Return the (X, Y) coordinate for the center point of the cell that contains the specified text.  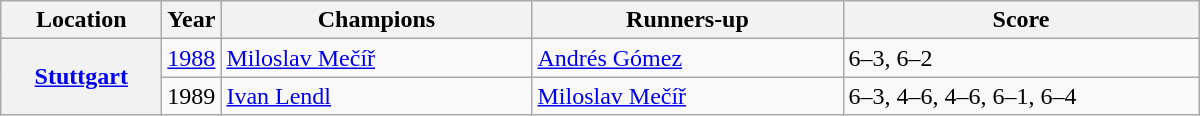
6–3, 4–6, 4–6, 6–1, 6–4 (1021, 96)
Score (1021, 20)
6–3, 6–2 (1021, 58)
Andrés Gómez (688, 58)
Runners-up (688, 20)
Ivan Lendl (376, 96)
1988 (192, 58)
Year (192, 20)
Stuttgart (82, 77)
Champions (376, 20)
Location (82, 20)
1989 (192, 96)
